Provide the [x, y] coordinate of the cell's center where the given text is located.  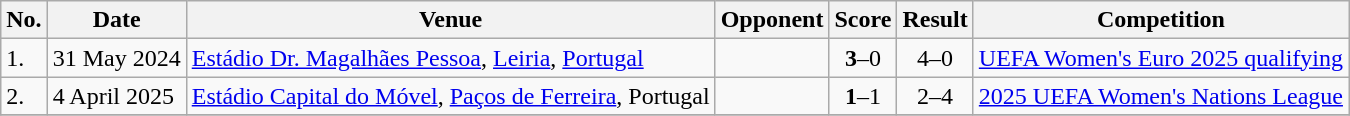
Score [863, 20]
4–0 [935, 58]
Venue [450, 20]
3–0 [863, 58]
1. [24, 58]
1–1 [863, 96]
Competition [1160, 20]
Date [116, 20]
31 May 2024 [116, 58]
4 April 2025 [116, 96]
2–4 [935, 96]
Estádio Dr. Magalhães Pessoa, Leiria, Portugal [450, 58]
UEFA Women's Euro 2025 qualifying [1160, 58]
2025 UEFA Women's Nations League [1160, 96]
Opponent [772, 20]
Result [935, 20]
Estádio Capital do Móvel, Paços de Ferreira, Portugal [450, 96]
No. [24, 20]
2. [24, 96]
